Determine the [X, Y] coordinate at the center of the cell enclosing the given text.  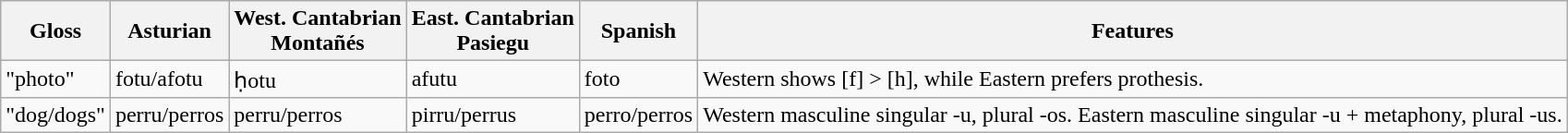
Western shows [f] > [h], while Eastern prefers prothesis. [1133, 79]
pirru/perrus [493, 115]
fotu/afotu [169, 79]
Asturian [169, 31]
afutu [493, 79]
East. CantabrianPasiegu [493, 31]
perro/perros [638, 115]
"photo" [55, 79]
West. CantabrianMontañés [318, 31]
Western masculine singular -u, plural -os. Eastern masculine singular -u + metaphony, plural -us. [1133, 115]
"dog/dogs" [55, 115]
ḥotu [318, 79]
Features [1133, 31]
Spanish [638, 31]
foto [638, 79]
Gloss [55, 31]
